From the cell containing the given text, extract its center point as (x, y) coordinate. 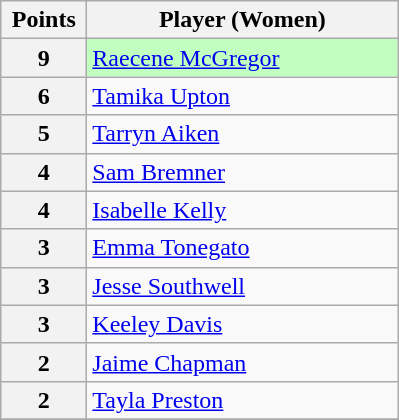
9 (44, 58)
Tayla Preston (242, 400)
6 (44, 96)
Emma Tonegato (242, 248)
5 (44, 134)
Isabelle Kelly (242, 210)
Player (Women) (242, 20)
Keeley Davis (242, 324)
Tarryn Aiken (242, 134)
Jesse Southwell (242, 286)
Jaime Chapman (242, 362)
Sam Bremner (242, 172)
Tamika Upton (242, 96)
Raecene McGregor (242, 58)
Points (44, 20)
